Pinpoint the cell where the given text exists, returning its (X, Y) midpoint coordinate. 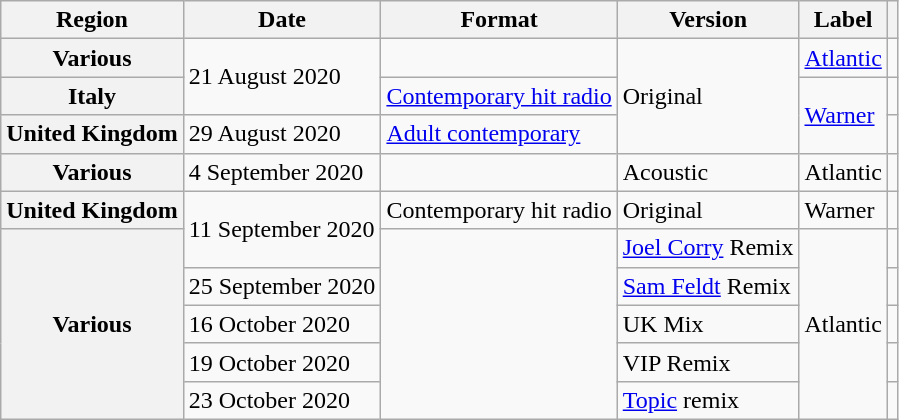
Adult contemporary (499, 134)
23 October 2020 (282, 400)
11 September 2020 (282, 229)
25 September 2020 (282, 286)
Acoustic (708, 172)
Joel Corry Remix (708, 248)
4 September 2020 (282, 172)
29 August 2020 (282, 134)
21 August 2020 (282, 77)
Version (708, 20)
UK Mix (708, 324)
Italy (92, 96)
Date (282, 20)
Sam Feldt Remix (708, 286)
Label (843, 20)
VIP Remix (708, 362)
16 October 2020 (282, 324)
Region (92, 20)
Format (499, 20)
Topic remix (708, 400)
19 October 2020 (282, 362)
